Locate the cell with the specified text and output its (X, Y) center coordinate. 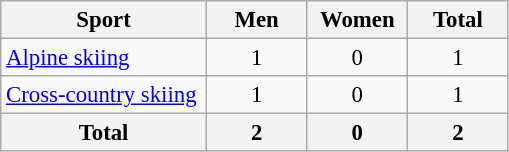
Alpine skiing (104, 58)
Cross-country skiing (104, 95)
Women (358, 20)
Men (256, 20)
Sport (104, 20)
